For the text-containing cell, return its midpoint in (x, y) coordinate format. 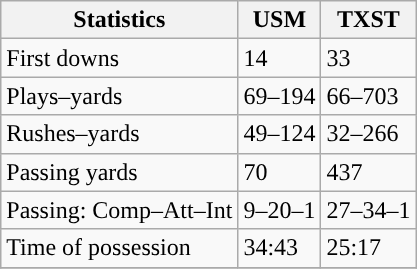
27–34–1 (368, 210)
9–20–1 (280, 210)
66–703 (368, 96)
69–194 (280, 96)
First downs (120, 58)
34:43 (280, 248)
32–266 (368, 134)
33 (368, 58)
TXST (368, 20)
Rushes–yards (120, 134)
14 (280, 58)
25:17 (368, 248)
Passing: Comp–Att–Int (120, 210)
Statistics (120, 20)
Passing yards (120, 172)
437 (368, 172)
Time of possession (120, 248)
70 (280, 172)
USM (280, 20)
Plays–yards (120, 96)
49–124 (280, 134)
